Determine the [x, y] coordinate at the center of the cell enclosing the given text.  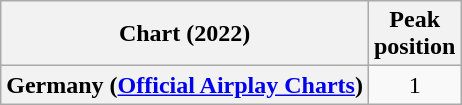
Germany (Official Airplay Charts) [185, 85]
1 [414, 85]
Peakposition [414, 34]
Chart (2022) [185, 34]
